Search for the cell housing the specified text and yield its (x, y) center coordinate. 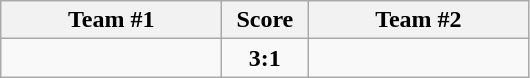
Team #2 (418, 20)
Score (265, 20)
3:1 (265, 58)
Team #1 (112, 20)
